Extract the (x, y) coordinate from the center of the cell holding the provided text.  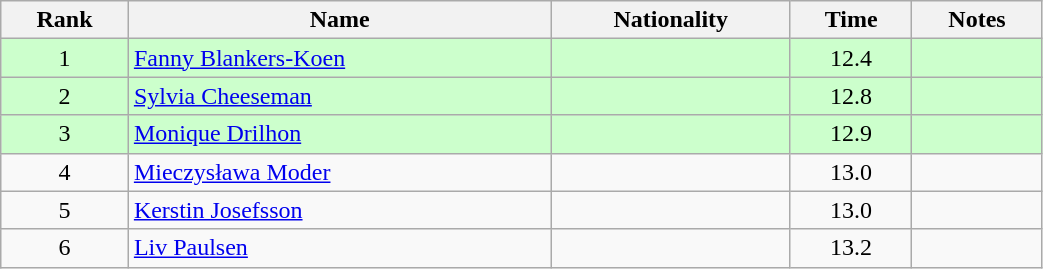
12.4 (851, 58)
13.2 (851, 248)
Nationality (670, 20)
3 (65, 134)
Notes (977, 20)
Monique Drilhon (340, 134)
Time (851, 20)
5 (65, 210)
Rank (65, 20)
Name (340, 20)
4 (65, 172)
Fanny Blankers-Koen (340, 58)
12.8 (851, 96)
Mieczysława Moder (340, 172)
1 (65, 58)
6 (65, 248)
Sylvia Cheeseman (340, 96)
12.9 (851, 134)
2 (65, 96)
Kerstin Josefsson (340, 210)
Liv Paulsen (340, 248)
